Search for the cell housing the specified text and yield its (X, Y) center coordinate. 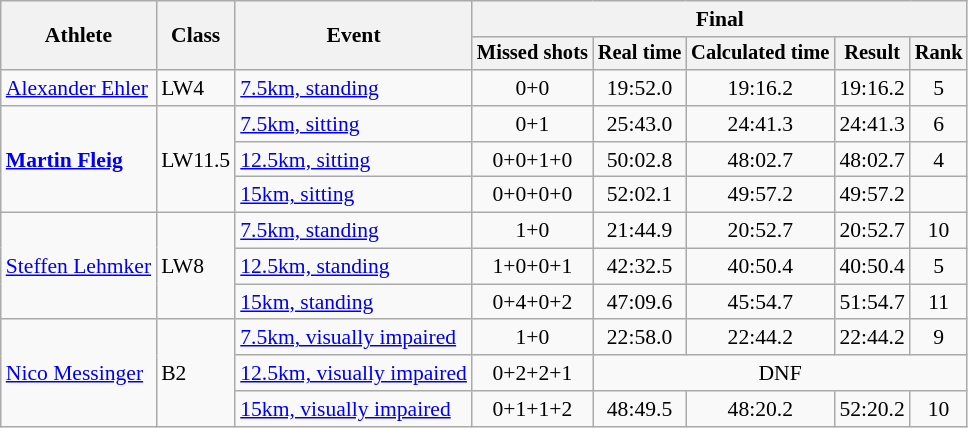
Real time (640, 54)
15km, sitting (354, 195)
4 (939, 160)
0+2+2+1 (532, 373)
21:44.9 (640, 231)
Class (196, 36)
LW4 (196, 88)
19:52.0 (640, 88)
Calculated time (760, 54)
LW11.5 (196, 160)
Athlete (78, 36)
15km, visually impaired (354, 409)
0+4+0+2 (532, 302)
0+1+1+2 (532, 409)
52:02.1 (640, 195)
0+1 (532, 124)
Martin Fleig (78, 160)
9 (939, 338)
47:09.6 (640, 302)
Alexander Ehler (78, 88)
DNF (780, 373)
12.5km, standing (354, 267)
50:02.8 (640, 160)
48:49.5 (640, 409)
6 (939, 124)
52:20.2 (872, 409)
51:54.7 (872, 302)
7.5km, visually impaired (354, 338)
Nico Messinger (78, 374)
11 (939, 302)
Missed shots (532, 54)
B2 (196, 374)
12.5km, visually impaired (354, 373)
1+0+0+1 (532, 267)
Final (720, 19)
22:58.0 (640, 338)
15km, standing (354, 302)
0+0 (532, 88)
Result (872, 54)
25:43.0 (640, 124)
7.5km, sitting (354, 124)
48:20.2 (760, 409)
Event (354, 36)
12.5km, sitting (354, 160)
42:32.5 (640, 267)
Rank (939, 54)
Steffen Lehmker (78, 266)
45:54.7 (760, 302)
LW8 (196, 266)
0+0+1+0 (532, 160)
0+0+0+0 (532, 195)
